Identify which cell holds the provided text, then report its (x, y) central coordinate. 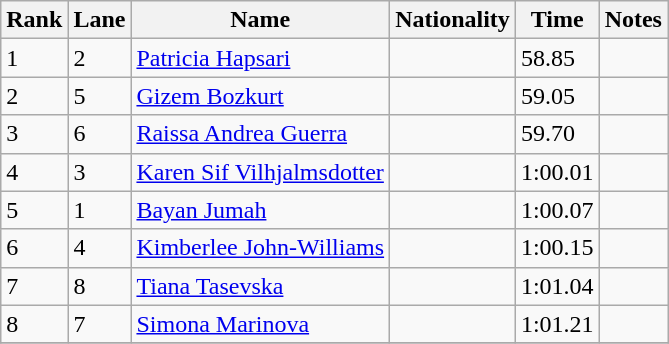
1:00.15 (557, 248)
59.70 (557, 134)
Bayan Jumah (260, 210)
1:00.01 (557, 172)
Kimberlee John-Williams (260, 248)
Tiana Tasevska (260, 286)
Patricia Hapsari (260, 58)
Nationality (453, 20)
Raissa Andrea Guerra (260, 134)
59.05 (557, 96)
Gizem Bozkurt (260, 96)
Notes (633, 20)
Name (260, 20)
Simona Marinova (260, 324)
1:00.07 (557, 210)
1:01.21 (557, 324)
Lane (100, 20)
Karen Sif Vilhjalmsdotter (260, 172)
Rank (34, 20)
1:01.04 (557, 286)
58.85 (557, 58)
Time (557, 20)
